Find where the given text appears and provide that cell's center as [x, y] coordinate. 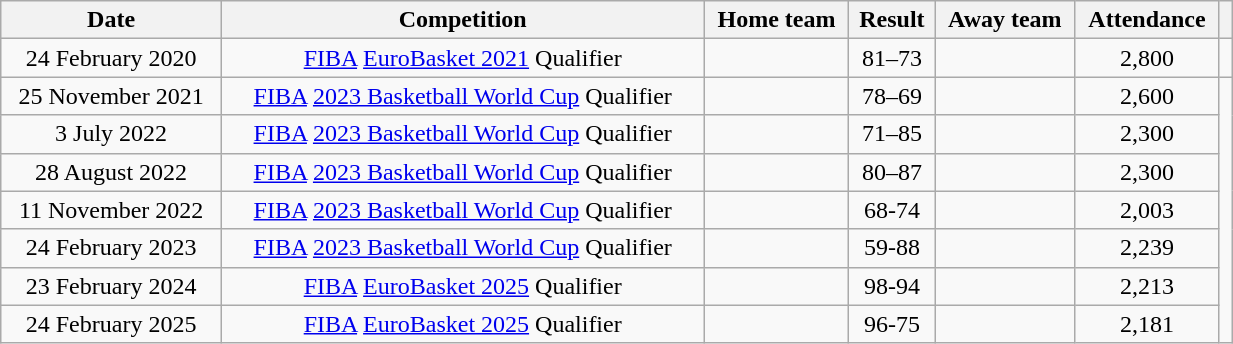
78–69 [892, 96]
24 February 2025 [112, 324]
71–85 [892, 134]
2,181 [1147, 324]
23 February 2024 [112, 286]
2,800 [1147, 58]
Away team [1005, 20]
81–73 [892, 58]
Home team [776, 20]
Competition [462, 20]
11 November 2022 [112, 210]
Attendance [1147, 20]
96-75 [892, 324]
98-94 [892, 286]
3 July 2022 [112, 134]
2,003 [1147, 210]
24 February 2023 [112, 248]
Result [892, 20]
25 November 2021 [112, 96]
68-74 [892, 210]
FIBA EuroBasket 2021 Qualifier [462, 58]
28 August 2022 [112, 172]
59-88 [892, 248]
Date [112, 20]
24 February 2020 [112, 58]
2,213 [1147, 286]
2,600 [1147, 96]
2,239 [1147, 248]
80–87 [892, 172]
